Detect which cell encompasses the target text, then output its [X, Y] center coordinate. 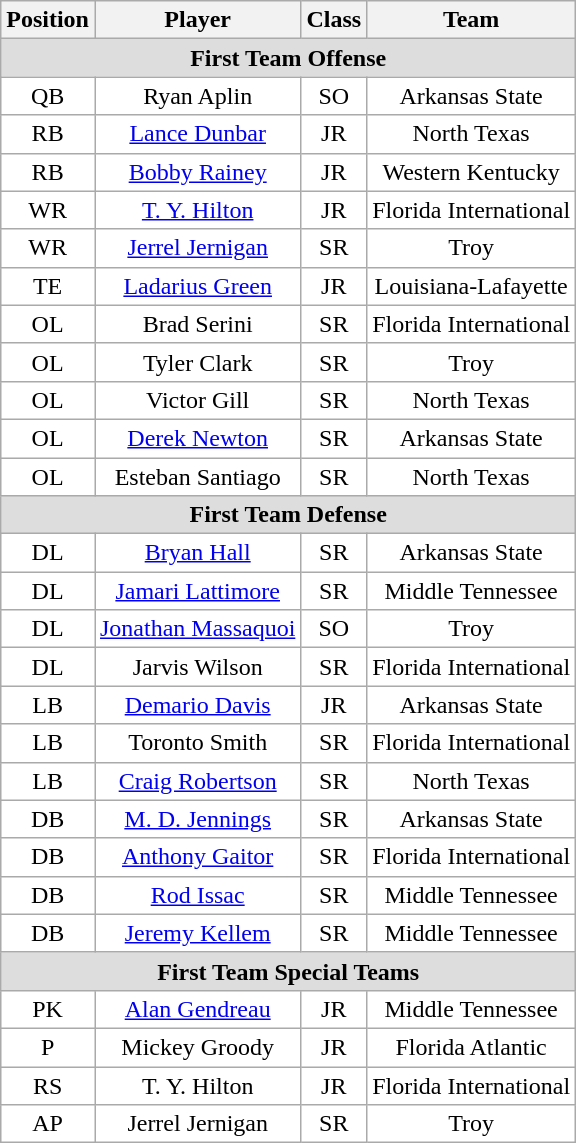
Jarvis Wilson [197, 667]
Alan Gendreau [197, 1009]
Toronto Smith [197, 743]
Esteban Santiago [197, 477]
First Team Offense [288, 58]
Player [197, 20]
Florida Atlantic [472, 1047]
RS [48, 1085]
Derek Newton [197, 438]
First Team Defense [288, 515]
Jamari Lattimore [197, 591]
Anthony Gaitor [197, 857]
Mickey Groody [197, 1047]
P [48, 1047]
PK [48, 1009]
AP [48, 1124]
Lance Dunbar [197, 134]
Western Kentucky [472, 172]
Rod Issac [197, 895]
Jonathan Massaquoi [197, 629]
Team [472, 20]
Ryan Aplin [197, 96]
Louisiana-Lafayette [472, 286]
Jeremy Kellem [197, 933]
QB [48, 96]
Bryan Hall [197, 553]
Bobby Rainey [197, 172]
Demario Davis [197, 705]
First Team Special Teams [288, 971]
Tyler Clark [197, 362]
Ladarius Green [197, 286]
Position [48, 20]
Victor Gill [197, 400]
Class [334, 20]
M. D. Jennings [197, 819]
Craig Robertson [197, 781]
Brad Serini [197, 324]
TE [48, 286]
